Provide the (X, Y) coordinate of the cell's center where the given text is located.  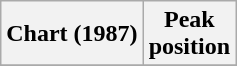
Peakposition (189, 34)
Chart (1987) (72, 34)
